Determine the (x, y) coordinate at the center of the cell enclosing the given text.  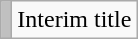
Interim title (74, 20)
